Provide the (X, Y) coordinate of the cell's center where the given text is located.  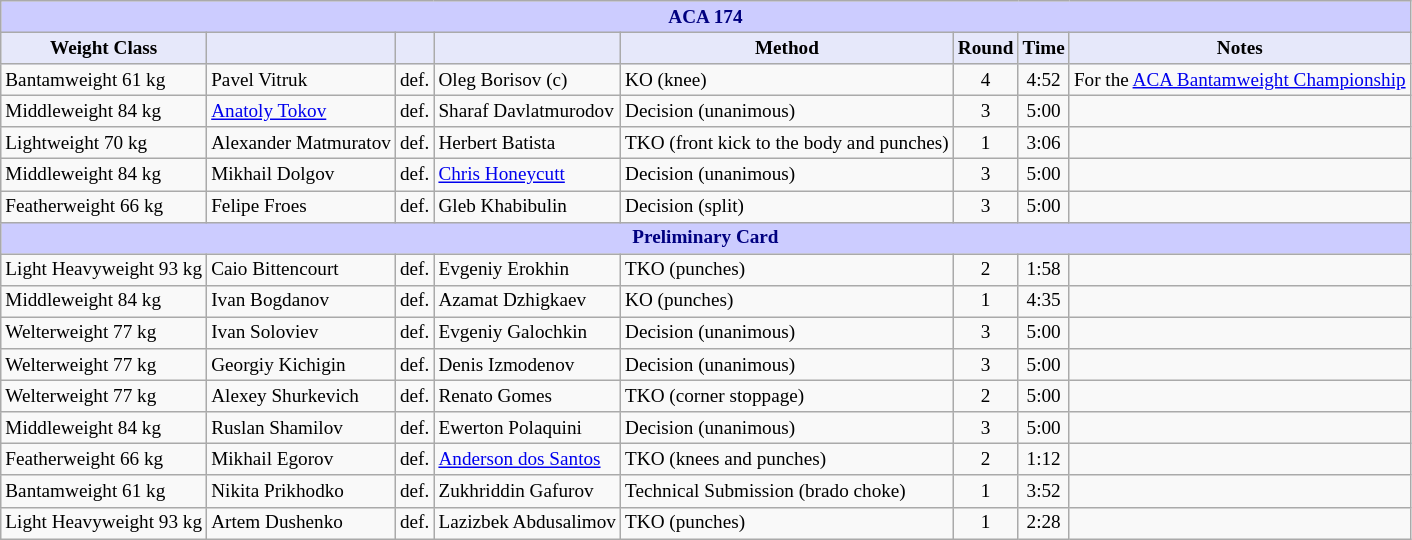
Herbert Batista (528, 143)
Lightweight 70 kg (104, 143)
3:06 (1044, 143)
KO (knee) (788, 80)
Notes (1240, 48)
Georgiy Kichigin (302, 365)
4 (986, 80)
KO (punches) (788, 301)
TKO (front kick to the body and punches) (788, 143)
Weight Class (104, 48)
Alexander Matmuratov (302, 143)
Nikita Prikhodko (302, 491)
Sharaf Davlatmurodov (528, 111)
Anatoly Tokov (302, 111)
4:52 (1044, 80)
Evgeniy Galochkin (528, 333)
1:58 (1044, 270)
For the ACA Bantamweight Championship (1240, 80)
ACA 174 (706, 17)
Oleg Borisov (c) (528, 80)
4:35 (1044, 301)
Round (986, 48)
Mikhail Egorov (302, 460)
1:12 (1044, 460)
Ivan Bogdanov (302, 301)
Lazizbek Abdusalimov (528, 523)
Zukhriddin Gafurov (528, 491)
Pavel Vitruk (302, 80)
Time (1044, 48)
Chris Honeycutt (528, 175)
Felipe Froes (302, 206)
Preliminary Card (706, 238)
Technical Submission (brado choke) (788, 491)
Azamat Dzhigkaev (528, 301)
Anderson dos Santos (528, 460)
Caio Bittencourt (302, 270)
Method (788, 48)
2:28 (1044, 523)
3:52 (1044, 491)
Alexey Shurkevich (302, 396)
Gleb Khabibulin (528, 206)
TKO (knees and punches) (788, 460)
Denis Izmodenov (528, 365)
Artem Dushenko (302, 523)
Ivan Soloviev (302, 333)
Renato Gomes (528, 396)
Mikhail Dolgov (302, 175)
Ruslan Shamilov (302, 428)
TKO (corner stoppage) (788, 396)
Ewerton Polaquini (528, 428)
Evgeniy Erokhin (528, 270)
Decision (split) (788, 206)
